Scan for the cell matching the given text and deliver its [x, y] coordinate at center. 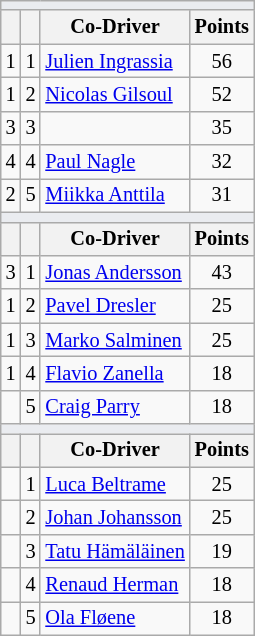
Miikka Anttila [114, 195]
Nicolas Gilsoul [114, 94]
31 [222, 195]
35 [222, 128]
Ola Fløene [114, 618]
32 [222, 162]
52 [222, 94]
56 [222, 61]
Paul Nagle [114, 162]
Julien Ingrassia [114, 61]
Luca Beltrame [114, 484]
Flavio Zanella [114, 373]
Pavel Dresler [114, 306]
Marko Salminen [114, 340]
43 [222, 272]
Craig Parry [114, 407]
Tatu Hämäläinen [114, 551]
Renaud Herman [114, 585]
19 [222, 551]
Johan Johansson [114, 517]
Jonas Andersson [114, 272]
